Output the (X, Y) coordinate of the center of the cell containing the given text.  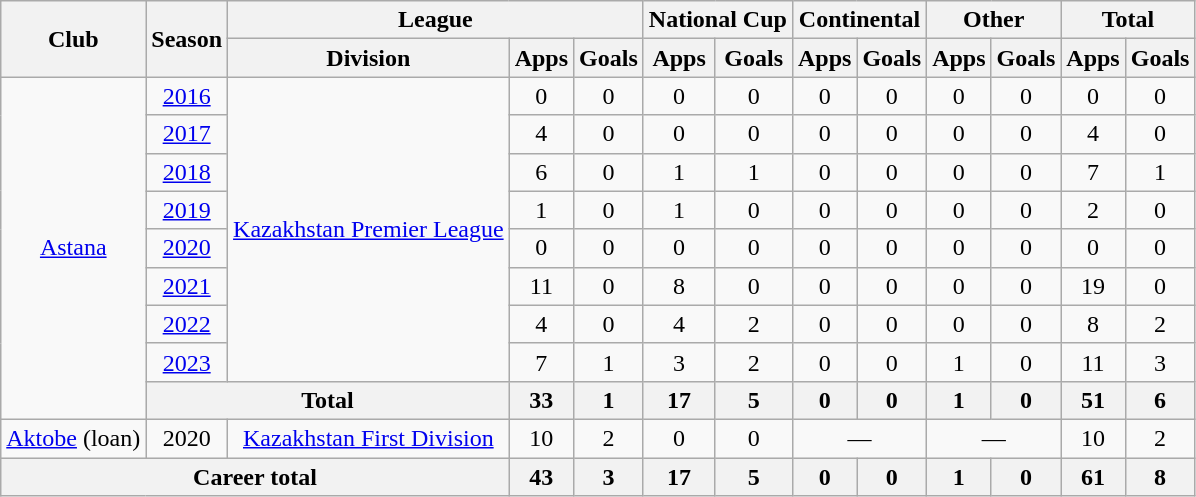
61 (1093, 477)
2017 (187, 134)
2016 (187, 96)
Division (369, 58)
2023 (187, 362)
League (436, 20)
19 (1093, 286)
2019 (187, 210)
2021 (187, 286)
Other (994, 20)
Club (74, 39)
Kazakhstan Premier League (369, 229)
Continental (859, 20)
Astana (74, 248)
Kazakhstan First Division (369, 438)
33 (541, 400)
National Cup (718, 20)
Aktobe (loan) (74, 438)
2018 (187, 172)
43 (541, 477)
51 (1093, 400)
Career total (255, 477)
Season (187, 39)
2022 (187, 324)
